Return the (x, y) coordinate for the center point of the cell that contains the specified text.  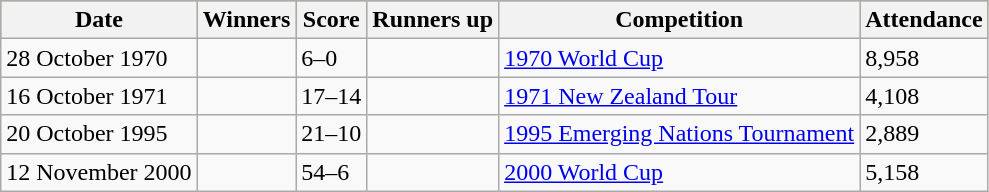
4,108 (924, 96)
17–14 (332, 96)
2000 World Cup (680, 172)
16 October 1971 (99, 96)
6–0 (332, 58)
21–10 (332, 134)
2,889 (924, 134)
5,158 (924, 172)
20 October 1995 (99, 134)
Winners (246, 20)
Score (332, 20)
1995 Emerging Nations Tournament (680, 134)
1970 World Cup (680, 58)
8,958 (924, 58)
Competition (680, 20)
28 October 1970 (99, 58)
Runners up (433, 20)
Date (99, 20)
Attendance (924, 20)
54–6 (332, 172)
12 November 2000 (99, 172)
1971 New Zealand Tour (680, 96)
